Return (X, Y) of the center of cell containing provided text 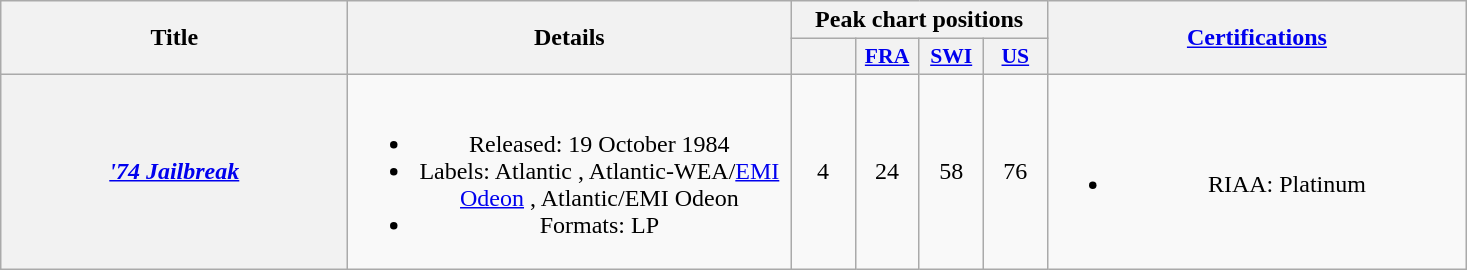
FRA (887, 57)
Details (570, 38)
RIAA: Platinum (1256, 171)
SWI (951, 57)
24 (887, 171)
58 (951, 171)
US (1015, 57)
Title (174, 38)
Released: 19 October 1984Labels: Atlantic , Atlantic-WEA/EMI Odeon , Atlantic/EMI Odeon Formats: LP (570, 171)
Peak chart positions (919, 20)
4 (823, 171)
76 (1015, 171)
'74 Jailbreak (174, 171)
Certifications (1256, 38)
